Determine the [X, Y] coordinate at the center of the cell enclosing the given text.  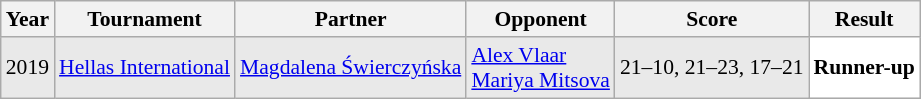
Alex Vlaar Mariya Mitsova [540, 68]
Score [712, 19]
Runner-up [864, 68]
Result [864, 19]
Hellas International [144, 68]
21–10, 21–23, 17–21 [712, 68]
Partner [350, 19]
Year [28, 19]
Opponent [540, 19]
2019 [28, 68]
Magdalena Świerczyńska [350, 68]
Tournament [144, 19]
